Locate the cell with the specified text and output its [x, y] center coordinate. 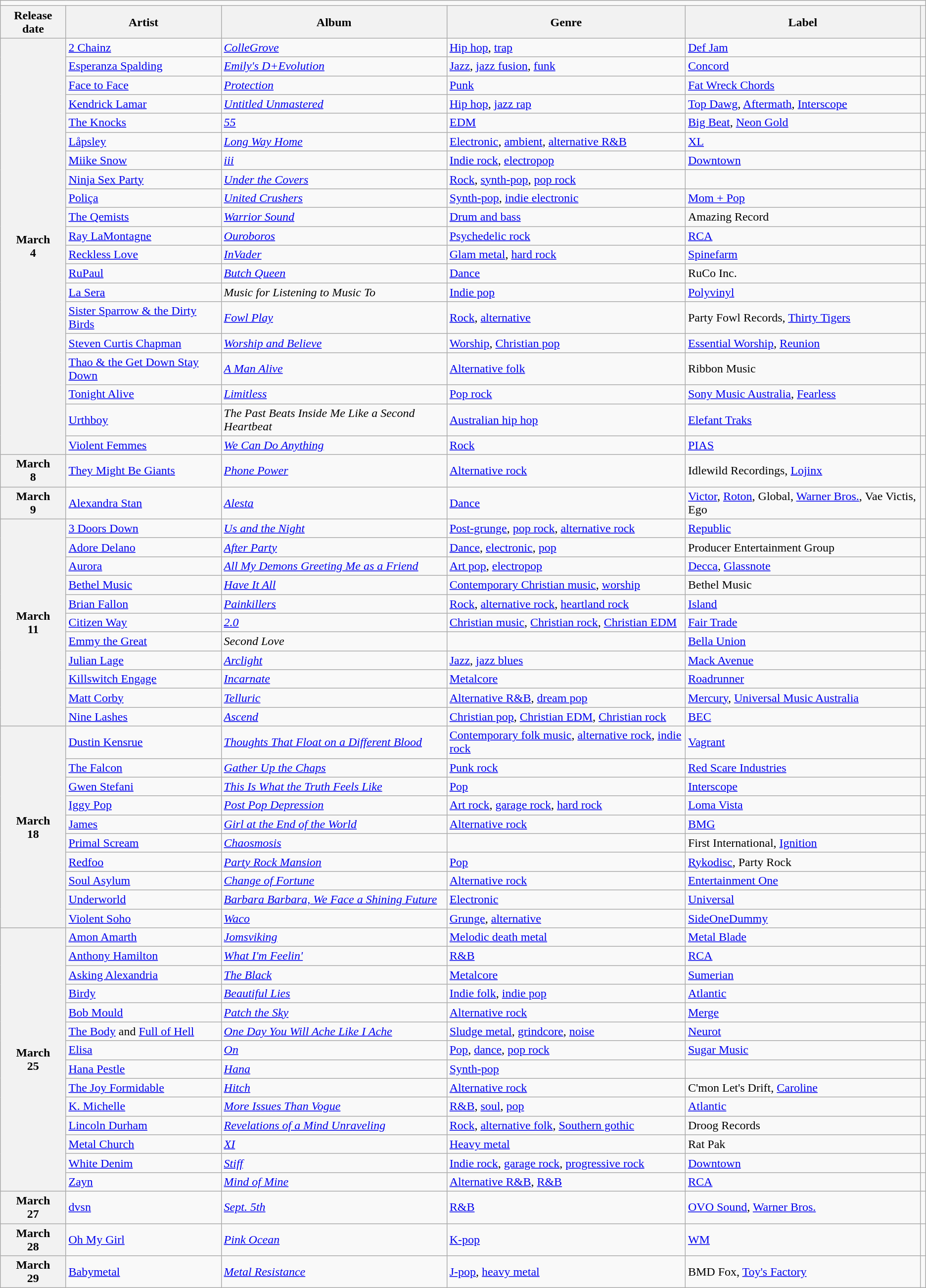
Grunge, alternative [566, 919]
Red Scare Industries [802, 768]
XL [802, 141]
Untitled Unmastered [334, 104]
Us and the Night [334, 528]
Christian music, Christian rock, Christian EDM [566, 623]
United Crushers [334, 198]
Zayn [143, 1182]
Artist [143, 22]
Babymetal [143, 1272]
Australian hip hop [566, 419]
Top Dawg, Aftermath, Interscope [802, 104]
Sugar Music [802, 1050]
Sony Music Australia, Fearless [802, 394]
Electronic [566, 899]
Arclight [334, 660]
Protection [334, 85]
What I'm Feelin' [334, 956]
Emily's D+Evolution [334, 66]
Post Pop Depression [334, 805]
Art pop, electropop [566, 566]
K. Michelle [143, 1106]
Violent Femmes [143, 445]
EDM [566, 123]
Pop rock [566, 394]
Sludge metal, grindcore, noise [566, 1031]
On [334, 1050]
Christian pop, Christian EDM, Christian rock [566, 717]
Sept. 5th [334, 1207]
Patch the Sky [334, 1012]
Party Fowl Records, Thirty Tigers [802, 318]
Party Rock Mansion [334, 862]
Worship and Believe [334, 343]
Lincoln Durham [143, 1125]
Island [802, 604]
Rykodisc, Party Rock [802, 862]
The Knocks [143, 123]
C'mon Let's Drift, Caroline [802, 1088]
Face to Face [143, 85]
James [143, 824]
Painkillers [334, 604]
The Body and Full of Hell [143, 1031]
Sister Sparrow & the Dirty Birds [143, 318]
Underworld [143, 899]
OVO Sound, Warner Bros. [802, 1207]
Vagrant [802, 742]
More Issues Than Vogue [334, 1106]
Rock, alternative folk, Southern gothic [566, 1125]
Essential Worship, Reunion [802, 343]
Under the Covers [334, 179]
After Party [334, 547]
Alternative R&B, dream pop [566, 698]
Killswitch Engage [143, 679]
Album [334, 22]
Citizen Way [143, 623]
Indie pop [566, 292]
We Can Do Anything [334, 445]
A Man Alive [334, 369]
Contemporary Christian music, worship [566, 585]
Metal Church [143, 1144]
SideOneDummy [802, 919]
The Qemists [143, 217]
Butch Queen [334, 274]
La Sera [143, 292]
Incarnate [334, 679]
Roadrunner [802, 679]
This Is What the Truth Feels Like [334, 786]
Republic [802, 528]
Indie folk, indie pop [566, 994]
Oh My Girl [143, 1240]
Electronic, ambient, alternative R&B [566, 141]
PIAS [802, 445]
Psychedelic rock [566, 236]
Bella Union [802, 642]
Gwen Stefani [143, 786]
Pink Ocean [334, 1240]
Barbara Barbara, We Face a Shining Future [334, 899]
Big Beat, Neon Gold [802, 123]
Mercury, Universal Music Australia [802, 698]
Urthboy [143, 419]
Synth-pop, indie electronic [566, 198]
Alexandra Stan [143, 503]
Melodic death metal [566, 937]
Revelations of a Mind Unraveling [334, 1125]
Neurot [802, 1031]
Brian Fallon [143, 604]
Ribbon Music [802, 369]
Def Jam [802, 47]
Reckless Love [143, 255]
Primal Scream [143, 843]
Merge [802, 1012]
RuCo Inc. [802, 274]
Dance, electronic, pop [566, 547]
Long Way Home [334, 141]
Jomsviking [334, 937]
Rat Pak [802, 1144]
Violent Soho [143, 919]
Interscope [802, 786]
BEC [802, 717]
Limitless [334, 394]
Idlewild Recordings, Lojinx [802, 471]
First International, Ignition [802, 843]
Have It All [334, 585]
The Black [334, 975]
BMD Fox, Toy's Factory [802, 1272]
Victor, Roton, Global, Warner Bros., Vae Victis, Ego [802, 503]
Adore Delano [143, 547]
Pop, dance, pop rock [566, 1050]
dvsn [143, 1207]
Label [802, 22]
Art rock, garage rock, hard rock [566, 805]
Mind of Mine [334, 1182]
Alesta [334, 503]
Music for Listening to Music To [334, 292]
XI [334, 1144]
Ray LaMontagne [143, 236]
Rock, alternative rock, heartland rock [566, 604]
Contemporary folk music, alternative rock, indie rock [566, 742]
Matt Corby [143, 698]
Redfoo [143, 862]
One Day You Will Ache Like I Ache [334, 1031]
Julian Lage [143, 660]
March18 [33, 827]
Phone Power [334, 471]
RuPaul [143, 274]
Girl at the End of the World [334, 824]
Metal Blade [802, 937]
55 [334, 123]
Kendrick Lamar [143, 104]
J-pop, heavy metal [566, 1272]
Polyvinyl [802, 292]
Soul Asylum [143, 880]
White Denim [143, 1163]
Droog Records [802, 1125]
Ninja Sex Party [143, 179]
Ouroboros [334, 236]
Hitch [334, 1088]
Fat Wreck Chords [802, 85]
Låpsley [143, 141]
Bob Mould [143, 1012]
Iggy Pop [143, 805]
Elefant Traks [802, 419]
Anthony Hamilton [143, 956]
Tonight Alive [143, 394]
Entertainment One [802, 880]
Elisa [143, 1050]
The Joy Formidable [143, 1088]
Poliça [143, 198]
Alternative R&B, R&B [566, 1182]
Birdy [143, 994]
ColleGrove [334, 47]
Spinefarm [802, 255]
March9 [33, 503]
Concord [802, 66]
Mack Avenue [802, 660]
Rock, alternative [566, 318]
Steven Curtis Chapman [143, 343]
iii [334, 160]
Gather Up the Chaps [334, 768]
Hip hop, trap [566, 47]
Post-grunge, pop rock, alternative rock [566, 528]
All My Demons Greeting Me as a Friend [334, 566]
Thao & the Get Down Stay Down [143, 369]
Rock [566, 445]
Punk [566, 85]
Change of Fortune [334, 880]
Universal [802, 899]
Ascend [334, 717]
March8 [33, 471]
Indie rock, garage rock, progressive rock [566, 1163]
Hana [334, 1069]
Synth-pop [566, 1069]
March4 [33, 246]
Warrior Sound [334, 217]
2.0 [334, 623]
March29 [33, 1272]
Chaosmosis [334, 843]
Loma Vista [802, 805]
March11 [33, 622]
Jazz, jazz fusion, funk [566, 66]
Amon Amarth [143, 937]
Thoughts That Float on a Different Blood [334, 742]
Indie rock, electropop [566, 160]
March25 [33, 1059]
Hip hop, jazz rap [566, 104]
3 Doors Down [143, 528]
Aurora [143, 566]
The Past Beats Inside Me Like a Second Heartbeat [334, 419]
Decca, Glassnote [802, 566]
Punk rock [566, 768]
R&B, soul, pop [566, 1106]
Miike Snow [143, 160]
Heavy metal [566, 1144]
Second Love [334, 642]
March28 [33, 1240]
Amazing Record [802, 217]
InVader [334, 255]
Mom + Pop [802, 198]
Release date [33, 22]
Dustin Kensrue [143, 742]
K-pop [566, 1240]
Metal Resistance [334, 1272]
Jazz, jazz blues [566, 660]
March27 [33, 1207]
They Might Be Giants [143, 471]
Waco [334, 919]
Esperanza Spalding [143, 66]
Stiff [334, 1163]
Genre [566, 22]
Telluric [334, 698]
WM [802, 1240]
The Falcon [143, 768]
Drum and bass [566, 217]
2 Chainz [143, 47]
Glam metal, hard rock [566, 255]
Worship, Christian pop [566, 343]
BMG [802, 824]
Rock, synth-pop, pop rock [566, 179]
Alternative folk [566, 369]
Producer Entertainment Group [802, 547]
Hana Pestle [143, 1069]
Beautiful Lies [334, 994]
Asking Alexandria [143, 975]
Emmy the Great [143, 642]
Nine Lashes [143, 717]
Fowl Play [334, 318]
Sumerian [802, 975]
Fair Trade [802, 623]
